Search for the cell housing the specified text and yield its (X, Y) center coordinate. 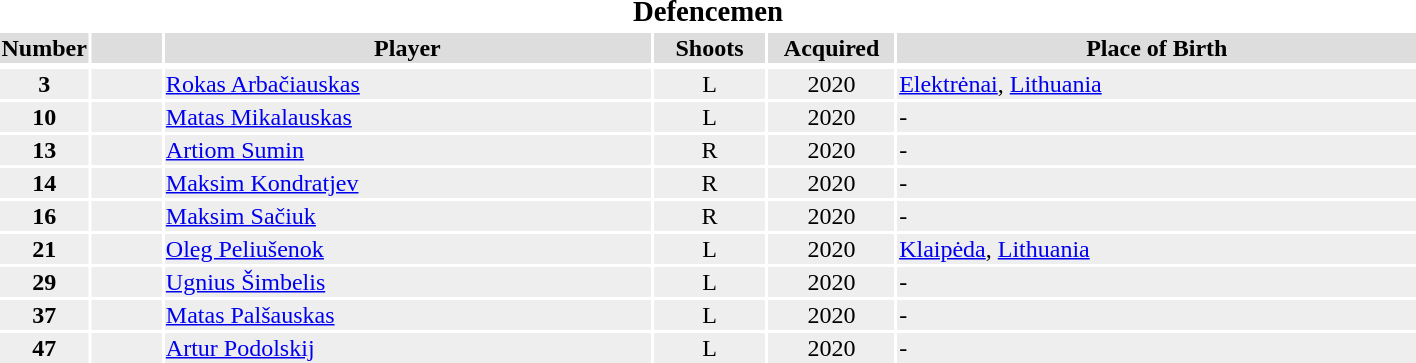
14 (44, 183)
29 (44, 282)
Matas Mikalauskas (407, 117)
Acquired (832, 48)
10 (44, 117)
Rokas Arbačiauskas (407, 84)
Artiom Sumin (407, 150)
37 (44, 315)
Elektrėnai, Lithuania (1157, 84)
Oleg Peliušenok (407, 249)
Player (407, 48)
Shoots (709, 48)
Klaipėda, Lithuania (1157, 249)
Maksim Kondratjev (407, 183)
Matas Palšauskas (407, 315)
Number (44, 48)
16 (44, 216)
Maksim Sačiuk (407, 216)
13 (44, 150)
Ugnius Šimbelis (407, 282)
21 (44, 249)
3 (44, 84)
47 (44, 348)
Artur Podolskij (407, 348)
Place of Birth (1157, 48)
